From the cell containing the given text, extract its center point as [x, y] coordinate. 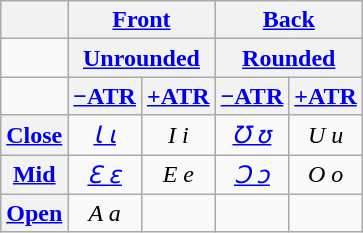
Back [288, 20]
Ɛ ɛ [105, 174]
Mid [34, 174]
Close [34, 135]
Ʊ ʊ [252, 135]
E e [178, 174]
I i [178, 135]
O o [326, 174]
A a [105, 213]
Open [34, 213]
Rounded [288, 58]
Ɔ ɔ [252, 174]
Ɩ ɩ [105, 135]
U u [326, 135]
Unrounded [142, 58]
Front [142, 20]
